Capture the cell that displays the provided text and extract its [X, Y] central coordinate. 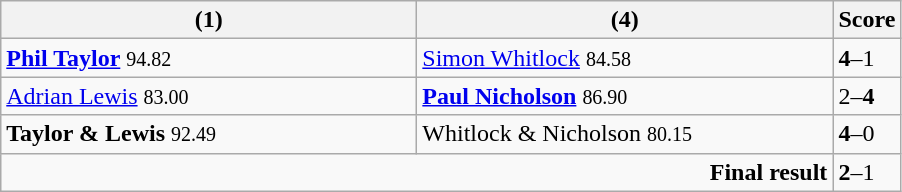
Taylor & Lewis 92.49 [209, 134]
(4) [625, 20]
Score [867, 20]
4–1 [867, 58]
(1) [209, 20]
2–4 [867, 96]
4–0 [867, 134]
Paul Nicholson 86.90 [625, 96]
2–1 [867, 172]
Adrian Lewis 83.00 [209, 96]
Final result [417, 172]
Whitlock & Nicholson 80.15 [625, 134]
Simon Whitlock 84.58 [625, 58]
Phil Taylor 94.82 [209, 58]
